Output the (X, Y) coordinate of the center of the cell containing the given text.  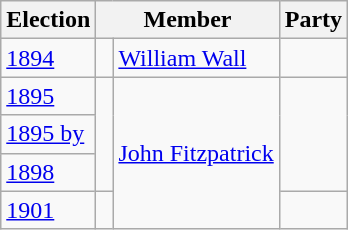
1898 (48, 172)
William Wall (196, 58)
1895 (48, 96)
1901 (48, 210)
Member (188, 20)
John Fitzpatrick (196, 153)
Party (313, 20)
1895 by (48, 134)
Election (48, 20)
1894 (48, 58)
